Locate the cell with the specified text and output its [X, Y] center coordinate. 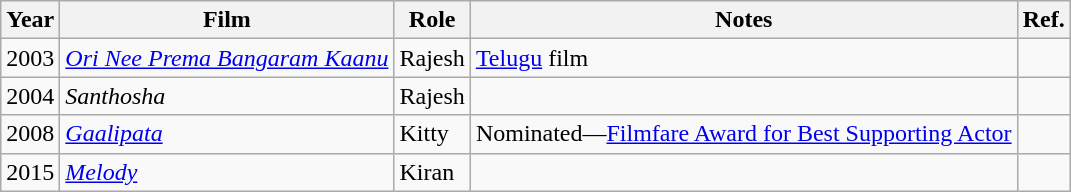
2004 [30, 96]
Santhosha [227, 96]
Year [30, 20]
Film [227, 20]
Melody [227, 172]
Notes [744, 20]
2003 [30, 58]
Ref. [1044, 20]
Nominated—Filmfare Award for Best Supporting Actor [744, 134]
Telugu film [744, 58]
Kiran [432, 172]
2015 [30, 172]
Role [432, 20]
Ori Nee Prema Bangaram Kaanu [227, 58]
Gaalipata [227, 134]
Kitty [432, 134]
2008 [30, 134]
